Detect which cell encompasses the target text, then output its [x, y] center coordinate. 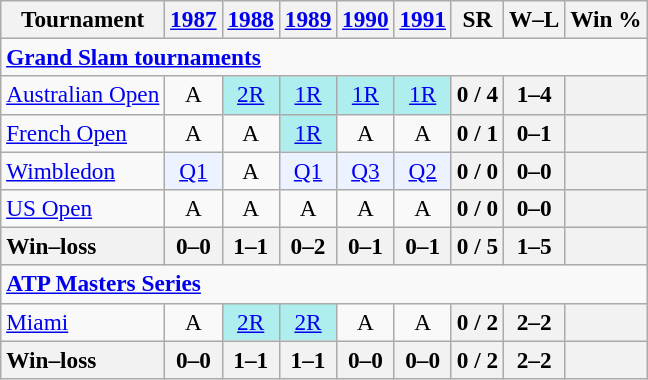
French Open [83, 133]
1989 [308, 19]
Win % [606, 19]
1987 [194, 19]
Tournament [83, 19]
1–5 [534, 246]
Grand Slam tournaments [324, 57]
0 / 4 [477, 95]
1988 [250, 19]
W–L [534, 19]
Q3 [366, 170]
1990 [366, 19]
US Open [83, 208]
1–4 [534, 95]
1991 [422, 19]
Wimbledon [83, 170]
Australian Open [83, 95]
0 / 5 [477, 246]
ATP Masters Series [324, 284]
Miami [83, 322]
0–2 [308, 246]
SR [477, 19]
0 / 1 [477, 133]
Q2 [422, 170]
